Search for the cell housing the specified text and yield its (x, y) center coordinate. 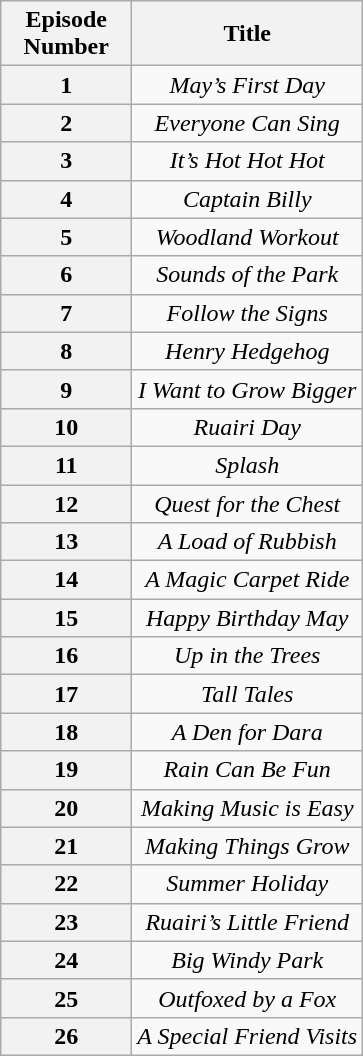
13 (66, 542)
18 (66, 732)
22 (66, 884)
1 (66, 85)
3 (66, 161)
Everyone Can Sing (248, 123)
9 (66, 389)
24 (66, 960)
25 (66, 998)
2 (66, 123)
A Special Friend Visits (248, 1036)
Sounds of the Park (248, 275)
Captain Billy (248, 199)
Tall Tales (248, 694)
6 (66, 275)
Splash (248, 465)
16 (66, 656)
15 (66, 618)
Making Things Grow (248, 846)
Follow the Signs (248, 313)
8 (66, 351)
A Load of Rubbish (248, 542)
4 (66, 199)
Summer Holiday (248, 884)
Ruairi Day (248, 427)
May’s First Day (248, 85)
23 (66, 922)
Outfoxed by a Fox (248, 998)
5 (66, 237)
Quest for the Chest (248, 503)
I Want to Grow Bigger (248, 389)
A Den for Dara (248, 732)
20 (66, 808)
Up in the Trees (248, 656)
Henry Hedgehog (248, 351)
Rain Can Be Fun (248, 770)
10 (66, 427)
Making Music is Easy (248, 808)
19 (66, 770)
Big Windy Park (248, 960)
11 (66, 465)
26 (66, 1036)
It’s Hot Hot Hot (248, 161)
12 (66, 503)
14 (66, 580)
Ruairi’s Little Friend (248, 922)
Woodland Workout (248, 237)
21 (66, 846)
Title (248, 34)
A Magic Carpet Ride (248, 580)
17 (66, 694)
Episode Number (66, 34)
Happy Birthday May (248, 618)
7 (66, 313)
